Extract the (X, Y) coordinate from the center of the cell holding the provided text.  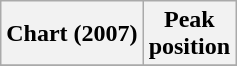
Peakposition (189, 34)
Chart (2007) (72, 34)
